Identify which cell holds the provided text, then report its (x, y) central coordinate. 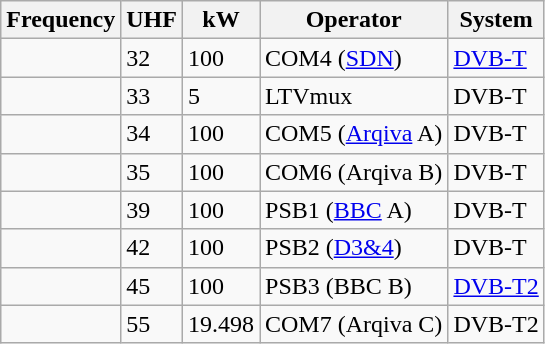
PSB1 (BBC A) (354, 210)
39 (152, 210)
32 (152, 58)
55 (152, 324)
5 (220, 96)
System (496, 20)
42 (152, 248)
35 (152, 172)
COM6 (Arqiva B) (354, 172)
45 (152, 286)
UHF (152, 20)
kW (220, 20)
PSB2 (D3&4) (354, 248)
33 (152, 96)
COM4 (SDN) (354, 58)
COM5 (Arqiva A) (354, 134)
19.498 (220, 324)
34 (152, 134)
COM7 (Arqiva C) (354, 324)
Operator (354, 20)
Frequency (61, 20)
PSB3 (BBC B) (354, 286)
LTVmux (354, 96)
